Pinpoint the cell where the given text exists, returning its [X, Y] midpoint coordinate. 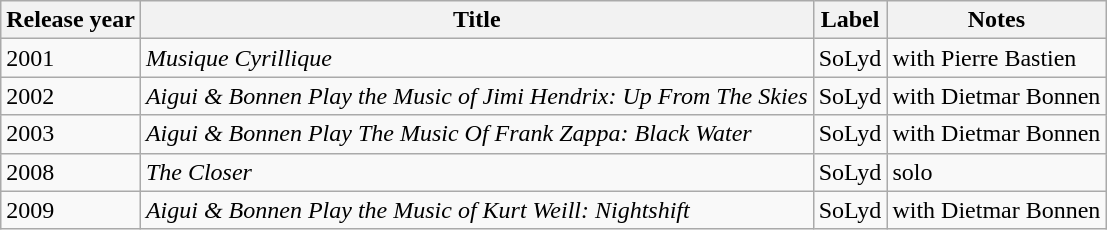
Musique Cyrillique [476, 58]
Aigui & Bonnen Play the Music of Jimi Hendrix: Up From The Skies [476, 96]
Aigui & Bonnen Play the Music of Kurt Weill: Nightshift [476, 210]
2003 [71, 134]
Release year [71, 20]
2001 [71, 58]
solo [996, 172]
with Pierre Bastien [996, 58]
2009 [71, 210]
2002 [71, 96]
Label [850, 20]
Title [476, 20]
2008 [71, 172]
Aigui & Bonnen Play The Music Of Frank Zappa: Black Water [476, 134]
Notes [996, 20]
The Closer [476, 172]
